Provide the (x, y) coordinate of the cell's center where the given text is located.  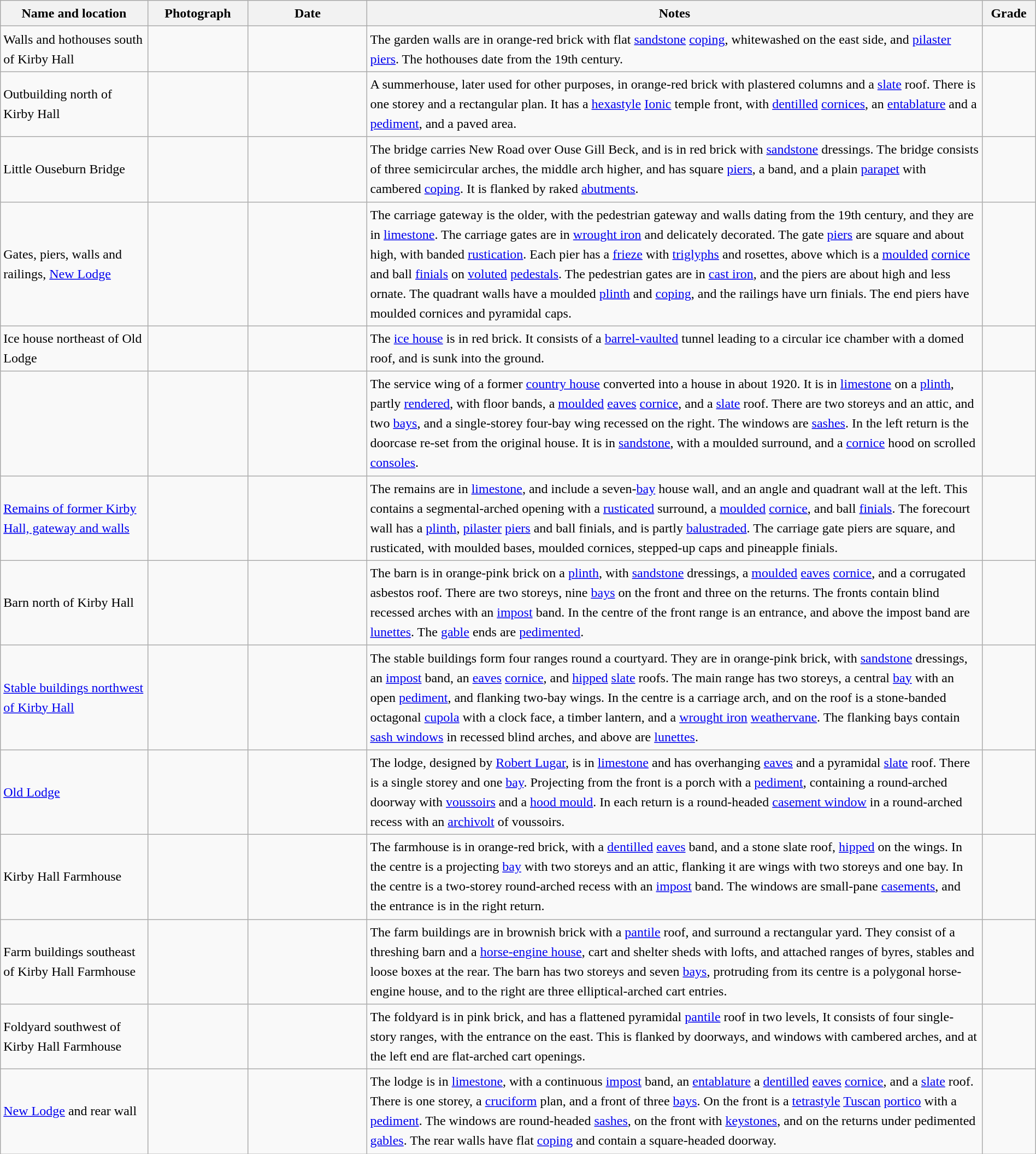
Old Lodge (74, 792)
Little Ouseburn Bridge (74, 169)
New Lodge and rear wall (74, 1112)
Farm buildings southeast of Kirby Hall Farmhouse (74, 962)
Walls and hothouses south of Kirby Hall (74, 49)
Ice house northeast of Old Lodge (74, 349)
Gates, piers, walls and railings, New Lodge (74, 263)
Grade (1009, 13)
Barn north of Kirby Hall (74, 602)
Stable buildings northwest of Kirby Hall (74, 698)
Foldyard southwest of Kirby Hall Farmhouse (74, 1036)
Photograph (198, 13)
Outbuilding north of Kirby Hall (74, 104)
Notes (674, 13)
Name and location (74, 13)
Date (308, 13)
Remains of former Kirby Hall, gateway and walls (74, 518)
Kirby Hall Farmhouse (74, 877)
